Detect which cell encompasses the target text, then output its [x, y] center coordinate. 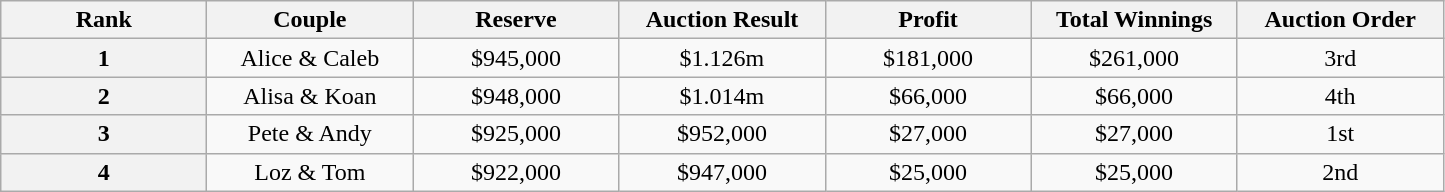
1 [104, 58]
$922,000 [516, 172]
Couple [310, 20]
Loz & Tom [310, 172]
$948,000 [516, 96]
Auction Order [1340, 20]
$181,000 [928, 58]
3 [104, 134]
$952,000 [722, 134]
Profit [928, 20]
$261,000 [1134, 58]
1st [1340, 134]
Rank [104, 20]
Alice & Caleb [310, 58]
$925,000 [516, 134]
$947,000 [722, 172]
4th [1340, 96]
$1.126m [722, 58]
2nd [1340, 172]
Pete & Andy [310, 134]
3rd [1340, 58]
$1.014m [722, 96]
Total Winnings [1134, 20]
4 [104, 172]
$945,000 [516, 58]
Auction Result [722, 20]
2 [104, 96]
Reserve [516, 20]
Alisa & Koan [310, 96]
